Return [X, Y] of the center of cell containing provided text 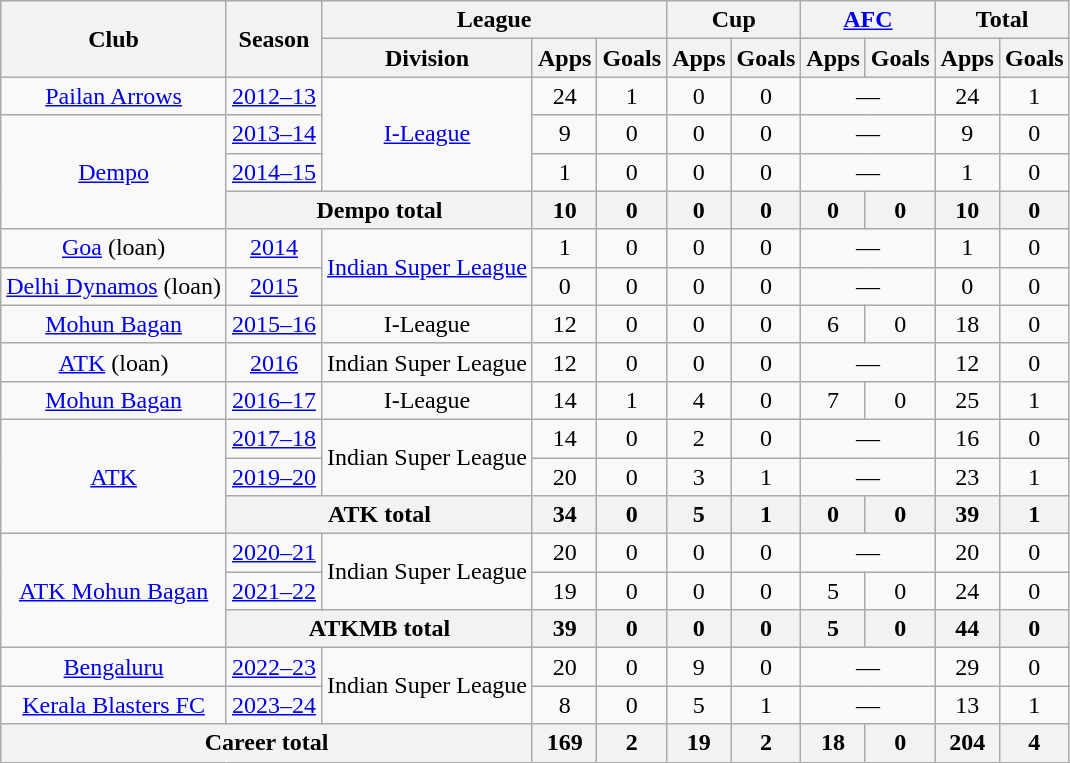
2014 [274, 248]
2022–23 [274, 667]
ATK [114, 476]
AFC [868, 20]
Delhi Dynamos (loan) [114, 286]
Bengaluru [114, 667]
16 [967, 438]
2013–14 [274, 134]
2016 [274, 362]
169 [564, 743]
2015–16 [274, 324]
13 [967, 705]
Pailan Arrows [114, 96]
29 [967, 667]
2014–15 [274, 172]
Dempo [114, 172]
ATK (loan) [114, 362]
44 [967, 629]
2016–17 [274, 400]
ATK total [379, 515]
Total [1002, 20]
7 [833, 400]
ATK Mohun Bagan [114, 591]
Cup [734, 20]
Kerala Blasters FC [114, 705]
2019–20 [274, 477]
2012–13 [274, 96]
23 [967, 477]
Dempo total [379, 210]
Goa (loan) [114, 248]
8 [564, 705]
ATKMB total [379, 629]
Season [274, 39]
2017–18 [274, 438]
2015 [274, 286]
3 [699, 477]
2023–24 [274, 705]
League [494, 20]
25 [967, 400]
Career total [267, 743]
6 [833, 324]
Division [426, 58]
Club [114, 39]
204 [967, 743]
34 [564, 515]
2020–21 [274, 553]
2021–22 [274, 591]
